Pinpoint the cell where the given text exists, returning its (X, Y) midpoint coordinate. 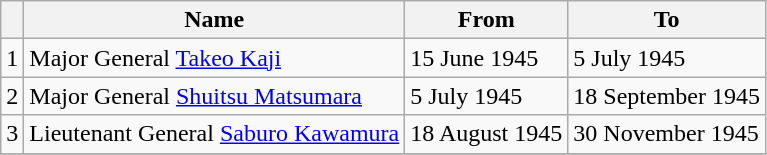
15 June 1945 (486, 58)
1 (12, 58)
Name (214, 20)
30 November 1945 (667, 134)
18 August 1945 (486, 134)
From (486, 20)
3 (12, 134)
To (667, 20)
Lieutenant General Saburo Kawamura (214, 134)
Major General Takeo Kaji (214, 58)
2 (12, 96)
Major General Shuitsu Matsumara (214, 96)
18 September 1945 (667, 96)
